For the text-containing cell, return its midpoint in (X, Y) coordinate format. 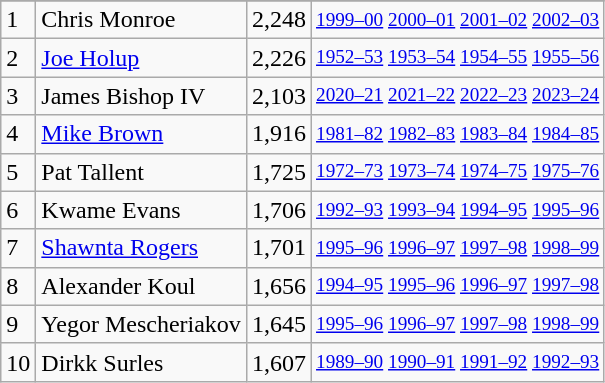
1972–73 1973–74 1974–75 1975–76 (457, 172)
6 (18, 210)
James Bishop IV (142, 96)
Kwame Evans (142, 210)
Shawnta Rogers (142, 248)
4 (18, 134)
10 (18, 362)
Chris Monroe (142, 20)
2 (18, 58)
1,656 (278, 286)
1,706 (278, 210)
1999–00 2000–01 2001–02 2002–03 (457, 20)
1,725 (278, 172)
1,607 (278, 362)
2020–21 2021–22 2022–23 2023–24 (457, 96)
1952–53 1953–54 1954–55 1955–56 (457, 58)
Mike Brown (142, 134)
1,701 (278, 248)
5 (18, 172)
2,226 (278, 58)
Pat Tallent (142, 172)
3 (18, 96)
1989–90 1990–91 1991–92 1992–93 (457, 362)
2,103 (278, 96)
Yegor Mescheriakov (142, 324)
1994–95 1995–96 1996–97 1997–98 (457, 286)
Joe Holup (142, 58)
2,248 (278, 20)
1,645 (278, 324)
1,916 (278, 134)
1992–93 1993–94 1994–95 1995–96 (457, 210)
1 (18, 20)
9 (18, 324)
7 (18, 248)
Dirkk Surles (142, 362)
Alexander Koul (142, 286)
1981–82 1982–83 1983–84 1984–85 (457, 134)
8 (18, 286)
